Find where the given text appears and provide that cell's center as [x, y] coordinate. 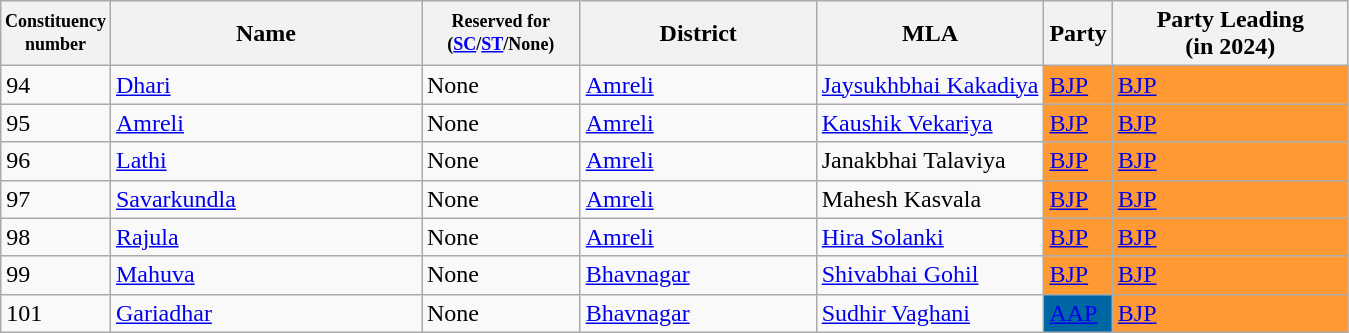
Mahuva [266, 275]
MLA [930, 34]
96 [56, 161]
Mahesh Kasvala [930, 199]
Savarkundla [266, 199]
Party [1078, 34]
Party Leading(in 2024) [1230, 34]
Gariadhar [266, 313]
District [698, 34]
Janakbhai Talaviya [930, 161]
Constituency number [56, 34]
Rajula [266, 237]
Sudhir Vaghani [930, 313]
Name [266, 34]
98 [56, 237]
101 [56, 313]
AAP [1078, 313]
94 [56, 85]
99 [56, 275]
Hira Solanki [930, 237]
Reserved for (SC/ST/None) [502, 34]
Dhari [266, 85]
97 [56, 199]
Shivabhai Gohil [930, 275]
Kaushik Vekariya [930, 123]
Jaysukhbhai Kakadiya [930, 85]
95 [56, 123]
Lathi [266, 161]
